Extract the (X, Y) coordinate from the center of the cell holding the provided text.  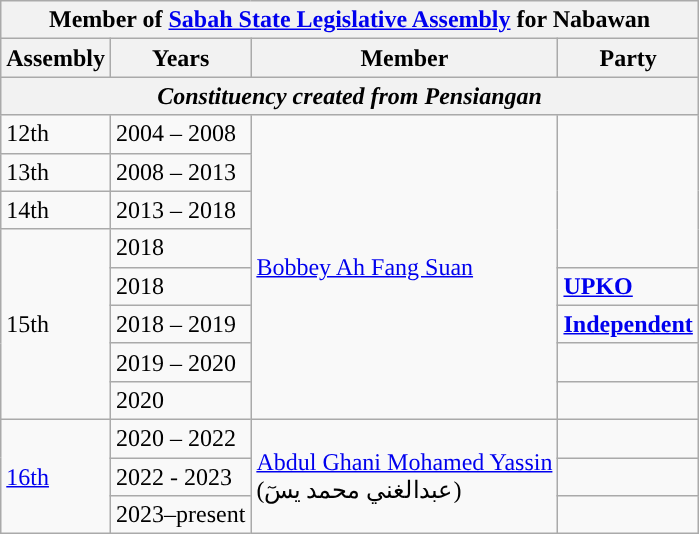
2013 – 2018 (180, 210)
UPKO (628, 286)
2008 – 2013 (180, 172)
12th (56, 134)
2020 – 2022 (180, 438)
Independent (628, 324)
15th (56, 324)
Bobbey Ah Fang Suan (404, 267)
2023–present (180, 515)
2022 - 2023 (180, 477)
Assembly (56, 58)
Member (404, 58)
Years (180, 58)
13th (56, 172)
Party (628, 58)
16th (56, 476)
Constituency created from Pensiangan (350, 96)
Member of Sabah State Legislative Assembly for Nabawan (350, 20)
2018 – 2019 (180, 324)
2004 – 2008 (180, 134)
2019 – 2020 (180, 362)
2020 (180, 400)
14th (56, 210)
Abdul Ghani Mohamed Yassin(عبدالغني محمد يسٓ) (404, 476)
